Return (x, y) of the center of cell containing provided text 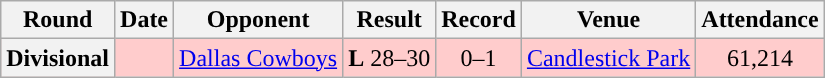
Attendance (760, 20)
Record (479, 20)
L 28–30 (390, 58)
Dallas Cowboys (258, 58)
Candlestick Park (608, 58)
61,214 (760, 58)
Date (144, 20)
Divisional (58, 58)
0–1 (479, 58)
Result (390, 20)
Round (58, 20)
Venue (608, 20)
Opponent (258, 20)
